Provide the (x, y) coordinate of the cell's center where the given text is located.  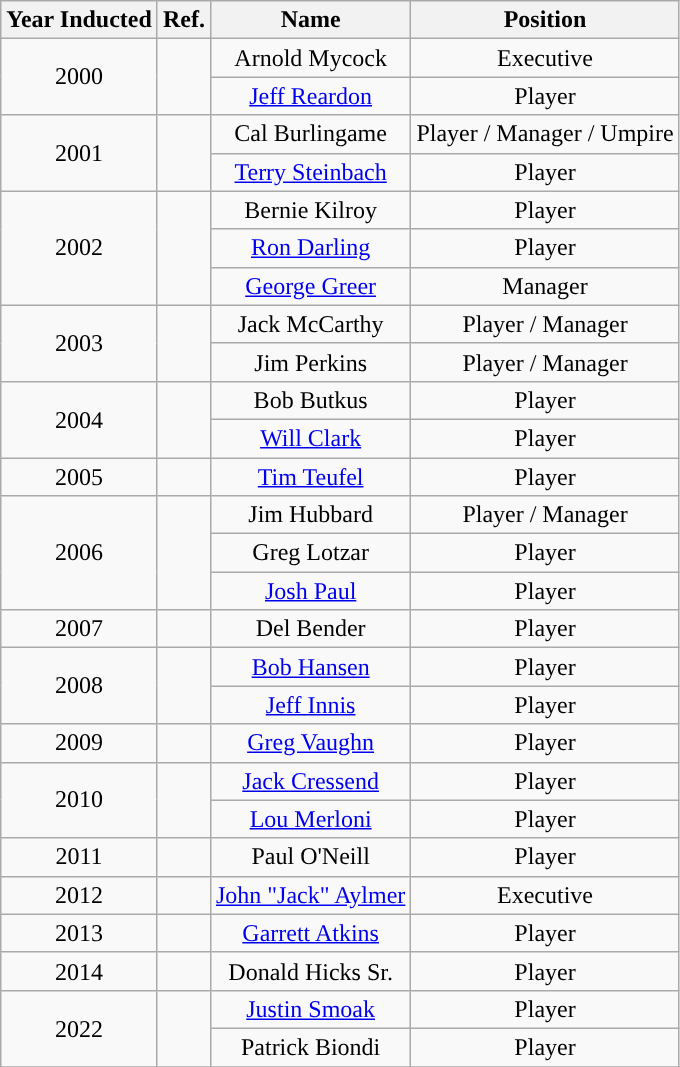
2013 (80, 933)
Paul O'Neill (310, 857)
2005 (80, 477)
2002 (80, 248)
Ron Darling (310, 248)
George Greer (310, 286)
Bernie Kilroy (310, 210)
Arnold Mycock (310, 58)
Patrick Biondi (310, 1047)
Jim Perkins (310, 362)
Tim Teufel (310, 477)
2014 (80, 971)
Name (310, 20)
Jim Hubbard (310, 515)
2006 (80, 553)
2007 (80, 629)
Donald Hicks Sr. (310, 971)
Will Clark (310, 438)
2003 (80, 343)
2004 (80, 419)
John "Jack" Aylmer (310, 895)
2012 (80, 895)
Josh Paul (310, 591)
Cal Burlingame (310, 134)
Jeff Reardon (310, 96)
Manager (545, 286)
Terry Steinbach (310, 172)
Justin Smoak (310, 1009)
Jack McCarthy (310, 324)
2008 (80, 686)
2011 (80, 857)
Ref. (184, 20)
Lou Merloni (310, 819)
Bob Butkus (310, 400)
Jack Cressend (310, 781)
Bob Hansen (310, 667)
Del Bender (310, 629)
Greg Vaughn (310, 743)
Garrett Atkins (310, 933)
Position (545, 20)
2022 (80, 1028)
Player / Manager / Umpire (545, 134)
Year Inducted (80, 20)
2010 (80, 800)
2001 (80, 153)
2000 (80, 77)
Jeff Innis (310, 705)
2009 (80, 743)
Greg Lotzar (310, 553)
